From the cell containing the given text, extract its center point as (x, y) coordinate. 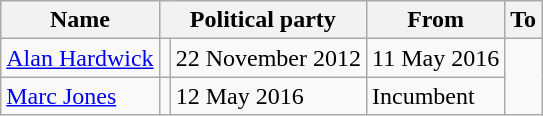
Marc Jones (80, 96)
Political party (262, 20)
22 November 2012 (268, 58)
11 May 2016 (436, 58)
Alan Hardwick (80, 58)
Name (80, 20)
12 May 2016 (268, 96)
To (524, 20)
From (436, 20)
Incumbent (436, 96)
